Capture the cell that displays the provided text and extract its (x, y) central coordinate. 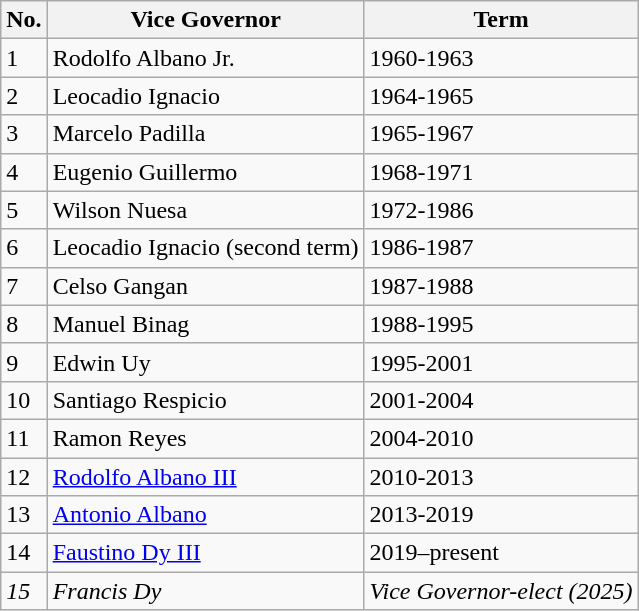
Leocadio Ignacio (206, 96)
6 (24, 248)
Wilson Nuesa (206, 210)
Santiago Respicio (206, 400)
2001-2004 (501, 400)
7 (24, 286)
4 (24, 172)
1986-1987 (501, 248)
Francis Dy (206, 591)
Term (501, 20)
Rodolfo Albano III (206, 477)
1 (24, 58)
2010-2013 (501, 477)
1987-1988 (501, 286)
Antonio Albano (206, 515)
Marcelo Padilla (206, 134)
1968-1971 (501, 172)
11 (24, 438)
Vice Governor-elect (2025) (501, 591)
Leocadio Ignacio (second term) (206, 248)
Ramon Reyes (206, 438)
Manuel Binag (206, 324)
Edwin Uy (206, 362)
Celso Gangan (206, 286)
1972-1986 (501, 210)
1960-1963 (501, 58)
5 (24, 210)
Vice Governor (206, 20)
1995-2001 (501, 362)
2013-2019 (501, 515)
1964-1965 (501, 96)
9 (24, 362)
14 (24, 553)
13 (24, 515)
Rodolfo Albano Jr. (206, 58)
2019–present (501, 553)
Eugenio Guillermo (206, 172)
3 (24, 134)
1965-1967 (501, 134)
No. (24, 20)
15 (24, 591)
8 (24, 324)
10 (24, 400)
12 (24, 477)
Faustino Dy III (206, 553)
1988-1995 (501, 324)
2004-2010 (501, 438)
2 (24, 96)
